Pinpoint the cell where the given text exists, returning its (X, Y) midpoint coordinate. 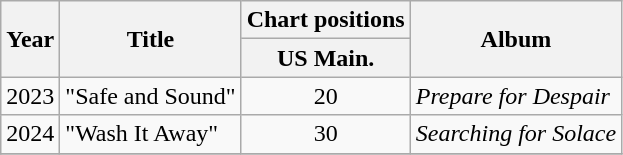
30 (326, 134)
2024 (30, 134)
Album (516, 39)
Prepare for Despair (516, 96)
US Main. (326, 58)
Title (150, 39)
Searching for Solace (516, 134)
20 (326, 96)
"Safe and Sound" (150, 96)
2023 (30, 96)
Chart positions (326, 20)
Year (30, 39)
"Wash It Away" (150, 134)
